Determine the [x, y] coordinate at the center of the cell enclosing the given text.  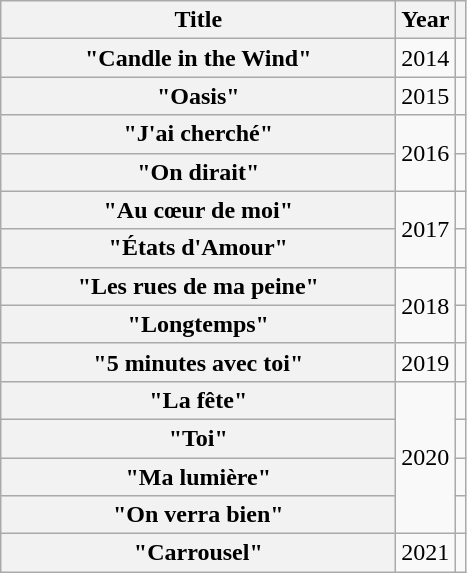
"Longtemps" [198, 324]
"Candle in the Wind" [198, 58]
"J'ai cherché" [198, 134]
Title [198, 20]
"Toi" [198, 438]
"Ma lumière" [198, 477]
2017 [426, 229]
"Oasis" [198, 96]
Year [426, 20]
"Au cœur de moi" [198, 210]
"5 minutes avec toi" [198, 362]
"On verra bien" [198, 515]
"Carrousel" [198, 553]
2021 [426, 553]
"États d'Amour" [198, 248]
2015 [426, 96]
2018 [426, 305]
2014 [426, 58]
2020 [426, 457]
2019 [426, 362]
"On dirait" [198, 172]
"Les rues de ma peine" [198, 286]
"La fête" [198, 400]
2016 [426, 153]
